Identify which cell holds the provided text, then report its (x, y) central coordinate. 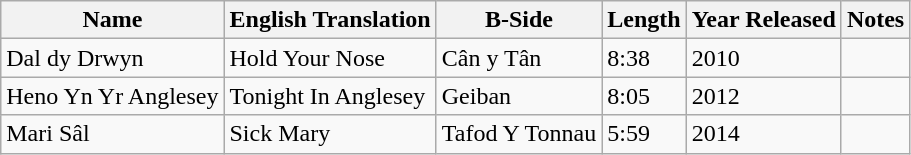
English Translation (330, 20)
Length (644, 20)
Mari Sâl (112, 134)
Year Released (764, 20)
Notes (875, 20)
2010 (764, 58)
8:38 (644, 58)
Tonight In Anglesey (330, 96)
5:59 (644, 134)
Cân y Tân (518, 58)
B-Side (518, 20)
Heno Yn Yr Anglesey (112, 96)
Tafod Y Tonnau (518, 134)
Name (112, 20)
8:05 (644, 96)
Sick Mary (330, 134)
Geiban (518, 96)
2014 (764, 134)
Dal dy Drwyn (112, 58)
Hold Your Nose (330, 58)
2012 (764, 96)
